Provide the (X, Y) coordinate of the cell's center where the given text is located.  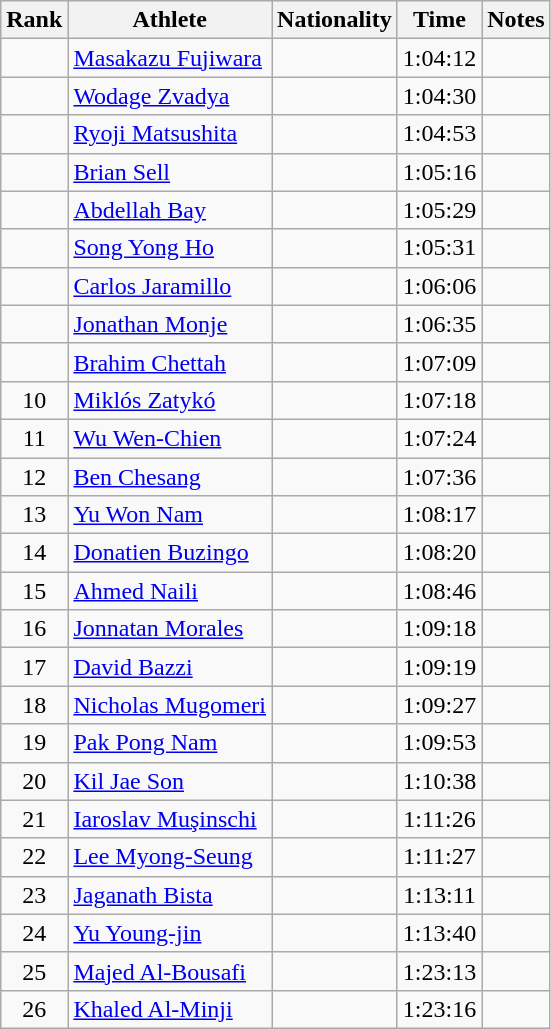
1:23:13 (439, 971)
Abdellah Bay (170, 210)
Wodage Zvadya (170, 96)
Wu Wen-Chien (170, 438)
1:09:18 (439, 629)
Ryoji Matsushita (170, 134)
Time (439, 20)
Jaganath Bista (170, 895)
21 (34, 819)
1:07:18 (439, 400)
1:09:27 (439, 705)
12 (34, 477)
15 (34, 591)
Nicholas Mugomeri (170, 705)
16 (34, 629)
18 (34, 705)
1:10:38 (439, 781)
1:11:26 (439, 819)
Brian Sell (170, 172)
Majed Al-Bousafi (170, 971)
26 (34, 1009)
1:04:53 (439, 134)
1:07:24 (439, 438)
Khaled Al-Minji (170, 1009)
Notes (516, 20)
Athlete (170, 20)
1:05:16 (439, 172)
Donatien Buzingo (170, 553)
Pak Pong Nam (170, 743)
1:04:12 (439, 58)
1:08:20 (439, 553)
1:06:06 (439, 286)
Rank (34, 20)
1:23:16 (439, 1009)
10 (34, 400)
Song Yong Ho (170, 248)
1:09:19 (439, 667)
1:09:53 (439, 743)
Iaroslav Muşinschi (170, 819)
11 (34, 438)
Jonathan Monje (170, 324)
1:08:17 (439, 515)
17 (34, 667)
24 (34, 933)
1:13:11 (439, 895)
1:07:09 (439, 362)
1:13:40 (439, 933)
Lee Myong-Seung (170, 857)
1:05:31 (439, 248)
1:07:36 (439, 477)
25 (34, 971)
1:04:30 (439, 96)
14 (34, 553)
Ben Chesang (170, 477)
Yu Young-jin (170, 933)
23 (34, 895)
Yu Won Nam (170, 515)
Miklós Zatykó (170, 400)
Carlos Jaramillo (170, 286)
1:08:46 (439, 591)
Kil Jae Son (170, 781)
Ahmed Naili (170, 591)
1:06:35 (439, 324)
1:05:29 (439, 210)
13 (34, 515)
Brahim Chettah (170, 362)
22 (34, 857)
Nationality (335, 20)
Masakazu Fujiwara (170, 58)
Jonnatan Morales (170, 629)
David Bazzi (170, 667)
20 (34, 781)
1:11:27 (439, 857)
19 (34, 743)
